Detect which cell encompasses the target text, then output its [X, Y] center coordinate. 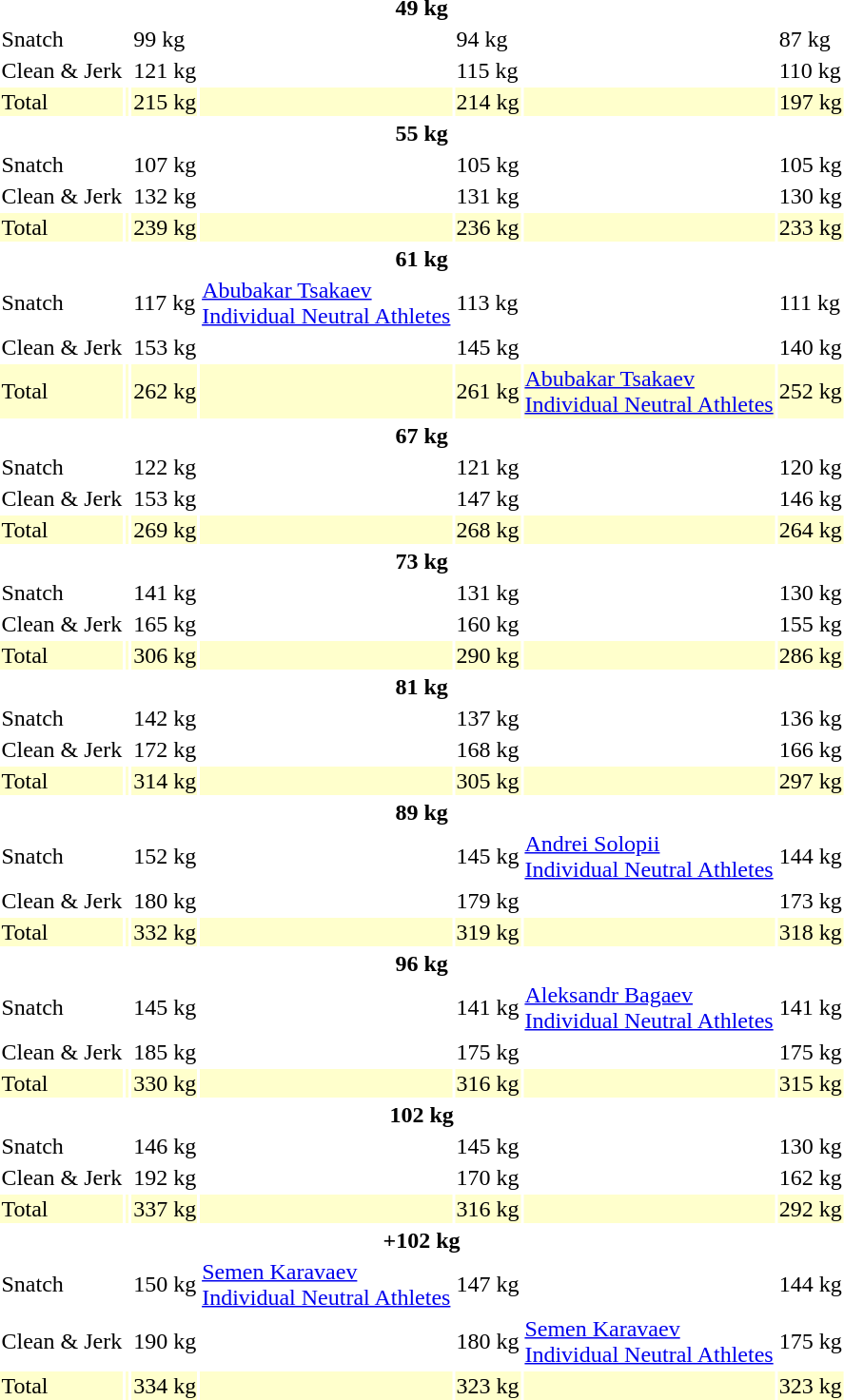
166 kg [811, 749]
162 kg [811, 1177]
262 kg [166, 392]
239 kg [166, 227]
102 kg [422, 1115]
73 kg [422, 561]
214 kg [487, 102]
94 kg [487, 39]
117 kg [166, 302]
319 kg [487, 932]
120 kg [811, 467]
99 kg [166, 39]
197 kg [811, 102]
165 kg [166, 624]
236 kg [487, 227]
Andrei SolopiiIndividual Neutral Athletes [649, 856]
115 kg [487, 70]
142 kg [166, 718]
269 kg [166, 530]
87 kg [811, 39]
318 kg [811, 932]
136 kg [811, 718]
61 kg [422, 259]
172 kg [166, 749]
305 kg [487, 781]
261 kg [487, 392]
190 kg [166, 1341]
290 kg [487, 655]
122 kg [166, 467]
150 kg [166, 1284]
179 kg [487, 901]
314 kg [166, 781]
315 kg [811, 1083]
173 kg [811, 901]
+102 kg [422, 1240]
233 kg [811, 227]
337 kg [166, 1209]
168 kg [487, 749]
155 kg [811, 624]
332 kg [166, 932]
89 kg [422, 812]
268 kg [487, 530]
110 kg [811, 70]
297 kg [811, 781]
132 kg [166, 196]
170 kg [487, 1177]
55 kg [422, 133]
185 kg [166, 1052]
215 kg [166, 102]
111 kg [811, 302]
96 kg [422, 963]
81 kg [422, 687]
306 kg [166, 655]
152 kg [166, 856]
192 kg [166, 1177]
Aleksandr BagaevIndividual Neutral Athletes [649, 1008]
264 kg [811, 530]
140 kg [811, 347]
334 kg [166, 1386]
137 kg [487, 718]
286 kg [811, 655]
113 kg [487, 302]
252 kg [811, 392]
292 kg [811, 1209]
330 kg [166, 1083]
67 kg [422, 436]
160 kg [487, 624]
107 kg [166, 165]
